Pinpoint the cell where the given text exists, returning its (x, y) midpoint coordinate. 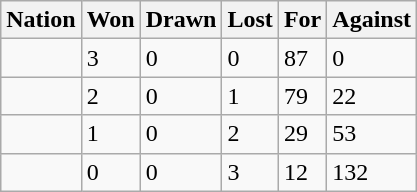
132 (372, 172)
Drawn (181, 20)
29 (302, 134)
For (302, 20)
53 (372, 134)
87 (302, 58)
Against (372, 20)
Nation (41, 20)
Won (110, 20)
Lost (250, 20)
22 (372, 96)
79 (302, 96)
12 (302, 172)
